Scan for the cell matching the given text and deliver its (X, Y) coordinate at center. 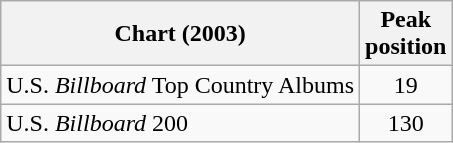
Peakposition (406, 34)
U.S. Billboard 200 (180, 123)
130 (406, 123)
U.S. Billboard Top Country Albums (180, 85)
Chart (2003) (180, 34)
19 (406, 85)
